Find where the given text appears and provide that cell's center as [x, y] coordinate. 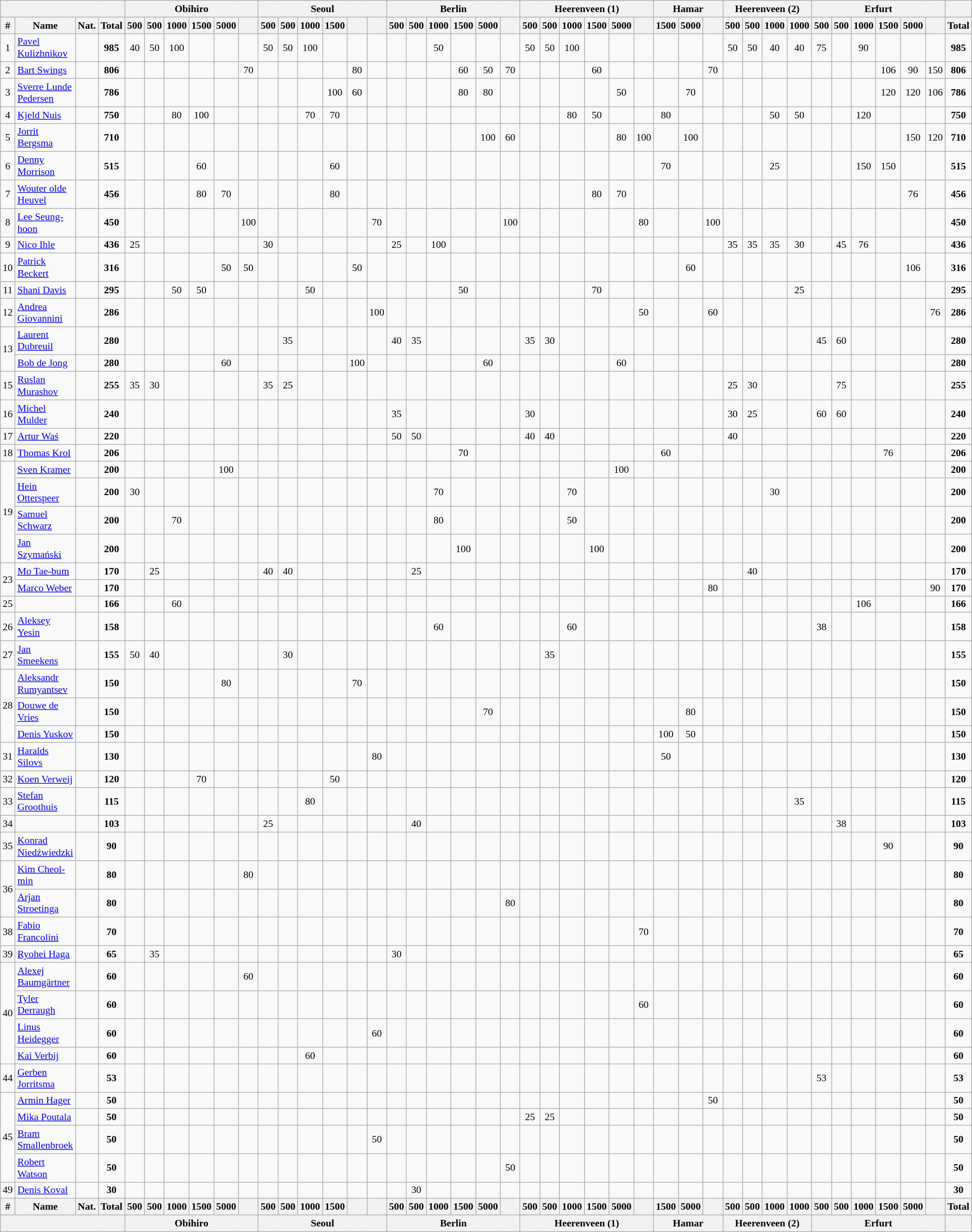
Lee Seung-hoon [45, 223]
Denis Koval [45, 1190]
4 [8, 115]
12 [8, 313]
17 [8, 437]
Jorrit Bergsma [45, 137]
9 [8, 245]
33 [8, 802]
19 [8, 512]
Laurent Dubreuil [45, 341]
Fabio Francolini [45, 932]
Linus Heidegger [45, 1033]
Aleksandr Rumyantsev [45, 683]
Kjeld Nuis [45, 115]
49 [8, 1190]
27 [8, 655]
Ruslan Murashov [45, 386]
16 [8, 414]
Wouter olde Heuvel [45, 194]
18 [8, 453]
11 [8, 290]
36 [8, 889]
Patrick Beckert [45, 267]
Arjan Stroetinga [45, 903]
26 [8, 626]
Hein Otterspeer [45, 492]
7 [8, 194]
Koen Verweij [45, 779]
39 [8, 954]
Sven Kramer [45, 470]
Michel Mulder [45, 414]
Jan Szymański [45, 548]
5 [8, 137]
Stefan Groothuis [45, 802]
Ryohei Haga [45, 954]
Denis Yuskov [45, 735]
10 [8, 267]
Haralds Silovs [45, 756]
Denny Morrison [45, 166]
Marco Weber [45, 588]
Mika Poutala [45, 1117]
Bob de Jong [45, 363]
2 [8, 71]
Pavel Kulizhnikov [45, 47]
Aleksey Yesin [45, 626]
1 [8, 47]
Jan Smeekens [45, 655]
Nico Ihle [45, 245]
15 [8, 386]
Armin Hager [45, 1101]
Robert Watson [45, 1167]
Sverre Lunde Pedersen [45, 93]
6 [8, 166]
Kim Cheol-min [45, 875]
Konrad Niedźwiedzki [45, 846]
Kai Verbij [45, 1056]
34 [8, 824]
8 [8, 223]
Gerben Jorritsma [45, 1078]
28 [8, 706]
Bart Swings [45, 71]
Douwe de Vries [45, 712]
3 [8, 93]
Mo Tae-bum [45, 571]
Thomas Krol [45, 453]
32 [8, 779]
Bram Smallenbroek [45, 1140]
23 [8, 579]
Andrea Giovannini [45, 313]
13 [8, 349]
Artur Waś [45, 437]
Tyler Derraugh [45, 1005]
Alexej Baumgärtner [45, 976]
Samuel Schwarz [45, 521]
Shani Davis [45, 290]
31 [8, 756]
44 [8, 1078]
